Determine the (X, Y) coordinate at the center of the cell enclosing the given text.  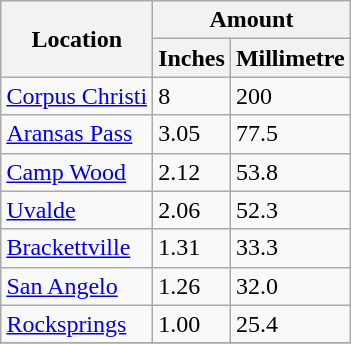
Corpus Christi (77, 96)
Aransas Pass (77, 134)
3.05 (192, 134)
1.31 (192, 248)
77.5 (290, 134)
Rocksprings (77, 324)
2.12 (192, 172)
Camp Wood (77, 172)
Uvalde (77, 210)
200 (290, 96)
1.00 (192, 324)
Millimetre (290, 58)
Inches (192, 58)
San Angelo (77, 286)
52.3 (290, 210)
1.26 (192, 286)
Brackettville (77, 248)
53.8 (290, 172)
Amount (252, 20)
2.06 (192, 210)
25.4 (290, 324)
8 (192, 96)
32.0 (290, 286)
33.3 (290, 248)
Location (77, 39)
